Pinpoint the cell where the given text exists, returning its [x, y] midpoint coordinate. 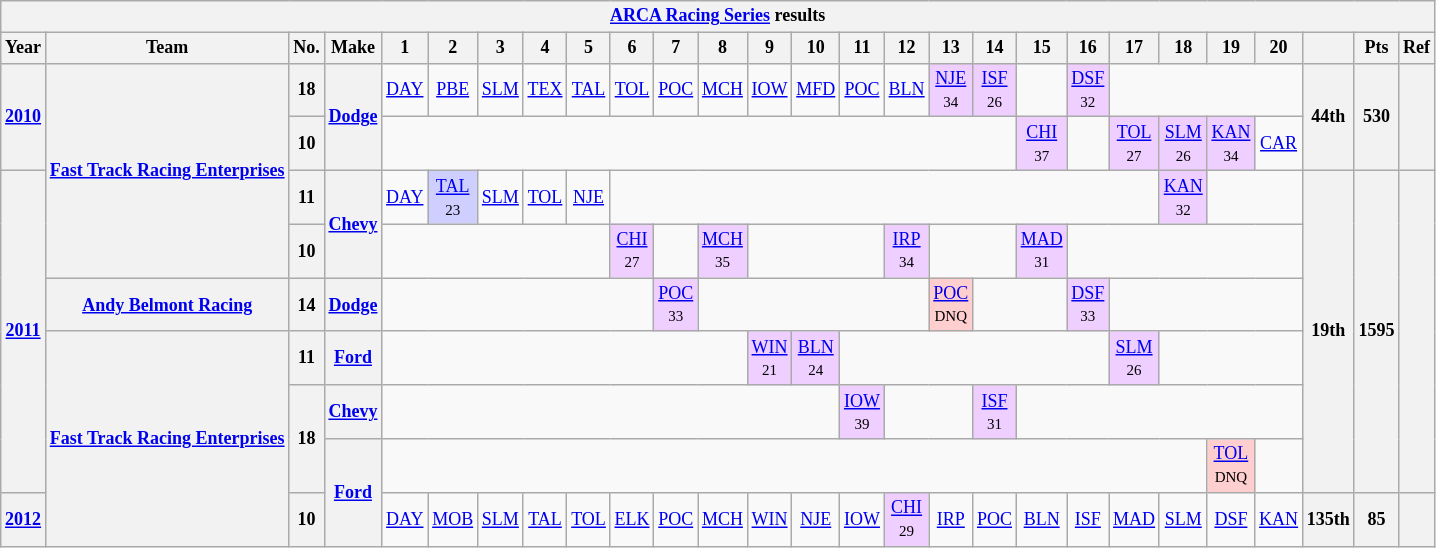
2010 [24, 116]
Andy Belmont Racing [166, 305]
19 [1231, 48]
Make [353, 48]
2 [453, 48]
KAN [1279, 519]
20 [1279, 48]
DSF [1231, 519]
9 [770, 48]
6 [632, 48]
Team [166, 48]
ARCA Racing Series results [718, 16]
POCDNQ [951, 305]
Year [24, 48]
12 [906, 48]
PBE [453, 90]
TEX [545, 90]
BLN24 [816, 358]
1 [405, 48]
POC33 [676, 305]
2012 [24, 519]
13 [951, 48]
CHI29 [906, 519]
4 [545, 48]
3 [500, 48]
DSF32 [1088, 90]
ISF26 [995, 90]
IRP34 [906, 251]
WIN21 [770, 358]
KAN32 [1183, 197]
19th [1328, 331]
WIN [770, 519]
TAL23 [453, 197]
85 [1376, 519]
No. [306, 48]
MAD31 [1042, 251]
7 [676, 48]
135th [1328, 519]
ISF [1088, 519]
17 [1134, 48]
8 [723, 48]
530 [1376, 116]
IRP [951, 519]
ELK [632, 519]
Ref [1417, 48]
CHI37 [1042, 144]
CAR [1279, 144]
5 [588, 48]
MFD [816, 90]
MCH35 [723, 251]
1595 [1376, 331]
TOLDNQ [1231, 466]
ISF31 [995, 412]
IOW39 [862, 412]
TOL27 [1134, 144]
15 [1042, 48]
NJE34 [951, 90]
MOB [453, 519]
16 [1088, 48]
MAD [1134, 519]
44th [1328, 116]
CHI27 [632, 251]
Pts [1376, 48]
2011 [24, 331]
DSF33 [1088, 305]
KAN34 [1231, 144]
